Capture the cell that displays the provided text and extract its [x, y] central coordinate. 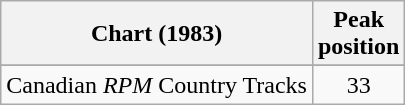
33 [358, 85]
Chart (1983) [157, 34]
Peakposition [358, 34]
Canadian RPM Country Tracks [157, 85]
